Detect which cell encompasses the target text, then output its (x, y) center coordinate. 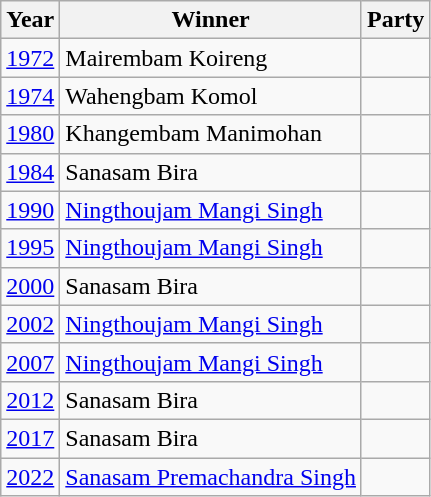
1972 (30, 58)
1974 (30, 96)
Mairembam Koireng (211, 58)
2002 (30, 324)
1980 (30, 134)
2017 (30, 438)
Winner (211, 20)
2022 (30, 477)
2012 (30, 400)
Khangembam Manimohan (211, 134)
Year (30, 20)
Sanasam Premachandra Singh (211, 477)
1984 (30, 172)
1995 (30, 248)
2000 (30, 286)
Party (395, 20)
2007 (30, 362)
Wahengbam Komol (211, 96)
1990 (30, 210)
